Pinpoint the cell where the given text exists, returning its [x, y] midpoint coordinate. 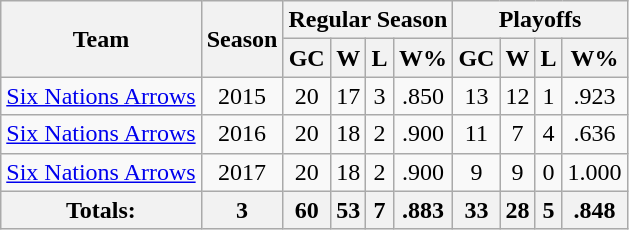
60 [307, 210]
Playoffs [540, 20]
.636 [594, 134]
2017 [242, 172]
1.000 [594, 172]
.923 [594, 96]
12 [518, 96]
2015 [242, 96]
17 [348, 96]
0 [548, 172]
5 [548, 210]
11 [476, 134]
1 [548, 96]
.850 [423, 96]
.883 [423, 210]
2016 [242, 134]
53 [348, 210]
Regular Season [368, 20]
13 [476, 96]
Team [101, 39]
Season [242, 39]
.848 [594, 210]
4 [548, 134]
Totals: [101, 210]
33 [476, 210]
28 [518, 210]
